Identify which cell holds the provided text, then report its (x, y) central coordinate. 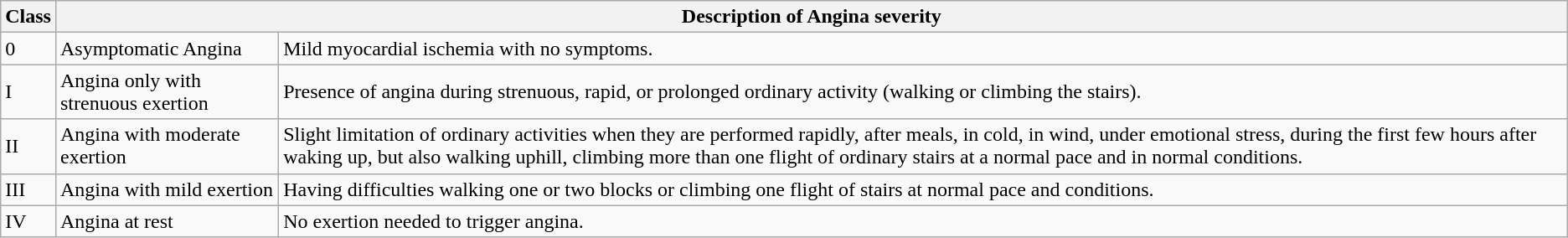
IV (28, 221)
0 (28, 49)
Angina with moderate exertion (167, 146)
Angina at rest (167, 221)
Class (28, 17)
III (28, 189)
Presence of angina during strenuous, rapid, or prolonged ordinary activity (walking or climbing the stairs). (923, 92)
II (28, 146)
I (28, 92)
Angina with mild exertion (167, 189)
Mild myocardial ischemia with no symptoms. (923, 49)
Having difficulties walking one or two blocks or climbing one flight of stairs at normal pace and conditions. (923, 189)
Description of Angina severity (811, 17)
No exertion needed to trigger angina. (923, 221)
Angina only with strenuous exertion (167, 92)
Asymptomatic Angina (167, 49)
